Identify which cell holds the provided text, then report its (X, Y) central coordinate. 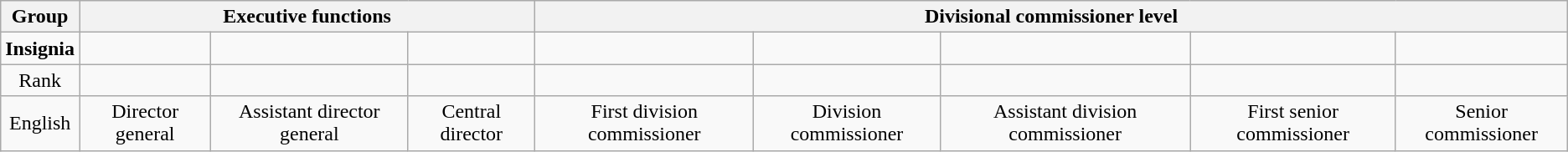
First senior commissioner (1293, 124)
First division commissioner (645, 124)
Division commissioner (847, 124)
Group (40, 17)
Assistant director general (310, 124)
Rank (40, 80)
Divisional commissioner level (1051, 17)
Central director (472, 124)
Senior commissioner (1481, 124)
Executive functions (307, 17)
Director general (146, 124)
English (40, 124)
Assistant division commissioner (1065, 124)
Insignia (40, 48)
